Detect which cell encompasses the target text, then output its (x, y) center coordinate. 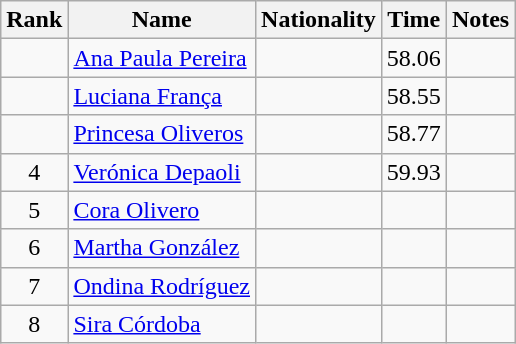
Cora Olivero (162, 210)
58.77 (414, 134)
58.55 (414, 96)
Verónica Depaoli (162, 172)
8 (34, 324)
Princesa Oliveros (162, 134)
Martha González (162, 248)
Ana Paula Pereira (162, 58)
6 (34, 248)
Nationality (319, 20)
7 (34, 286)
58.06 (414, 58)
Time (414, 20)
4 (34, 172)
Name (162, 20)
Notes (480, 20)
Ondina Rodríguez (162, 286)
5 (34, 210)
Sira Córdoba (162, 324)
59.93 (414, 172)
Luciana França (162, 96)
Rank (34, 20)
